Provide the [X, Y] coordinate of the cell's center where the given text is located.  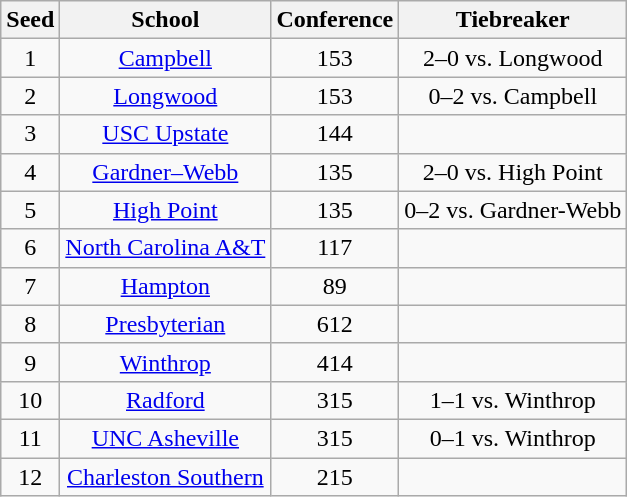
2–0 vs. High Point [513, 172]
Seed [30, 20]
7 [30, 286]
414 [335, 362]
Conference [335, 20]
Winthrop [166, 362]
High Point [166, 210]
9 [30, 362]
144 [335, 134]
North Carolina A&T [166, 248]
3 [30, 134]
1 [30, 58]
5 [30, 210]
6 [30, 248]
612 [335, 324]
8 [30, 324]
12 [30, 477]
0–1 vs. Winthrop [513, 438]
2 [30, 96]
Gardner–Webb [166, 172]
1–1 vs. Winthrop [513, 400]
Longwood [166, 96]
0–2 vs. Gardner-Webb [513, 210]
School [166, 20]
4 [30, 172]
Tiebreaker [513, 20]
89 [335, 286]
0–2 vs. Campbell [513, 96]
2–0 vs. Longwood [513, 58]
Charleston Southern [166, 477]
Radford [166, 400]
11 [30, 438]
Hampton [166, 286]
Presbyterian [166, 324]
10 [30, 400]
USC Upstate [166, 134]
117 [335, 248]
215 [335, 477]
Campbell [166, 58]
UNC Asheville [166, 438]
